Detect which cell encompasses the target text, then output its [x, y] center coordinate. 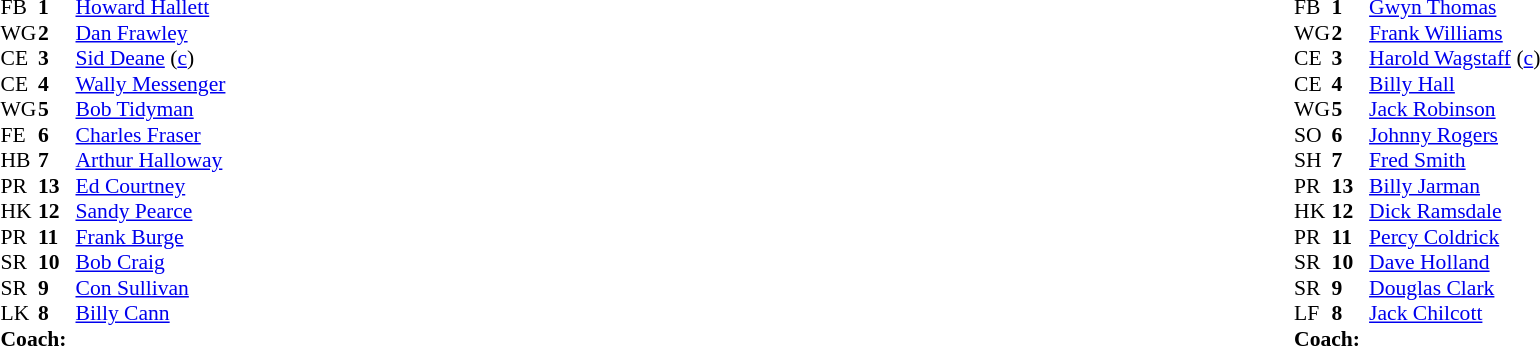
Douglas Clark [1454, 288]
SH [1313, 161]
Wally Messenger [151, 84]
Dan Frawley [151, 33]
LF [1313, 313]
Percy Coldrick [1454, 237]
Sandy Pearce [151, 211]
Billy Cann [151, 313]
Charles Fraser [151, 135]
Bob Craig [151, 263]
Jack Robinson [1454, 109]
HB [19, 161]
Frank Williams [1454, 33]
Billy Jarman [1454, 186]
Con Sullivan [151, 288]
Ed Courtney [151, 186]
Sid Deane (c) [151, 59]
Billy Hall [1454, 84]
Bob Tidyman [151, 109]
Arthur Halloway [151, 161]
Dave Holland [1454, 263]
SO [1313, 135]
Jack Chilcott [1454, 313]
LK [19, 313]
Fred Smith [1454, 161]
FE [19, 135]
Frank Burge [151, 237]
Dick Ramsdale [1454, 211]
Johnny Rogers [1454, 135]
Harold Wagstaff (c) [1454, 59]
